Locate the cell with the specified text and output its (X, Y) center coordinate. 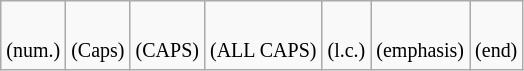
(Caps) (98, 36)
(l.c.) (346, 36)
(num.) (34, 36)
(CAPS) (167, 36)
(emphasis) (420, 36)
(ALL CAPS) (263, 36)
(end) (496, 36)
